Extract the [X, Y] coordinate from the center of the cell holding the provided text.  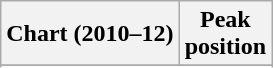
Chart (2010–12) [90, 34]
Peakposition [225, 34]
